Output the [x, y] coordinate of the center of the cell containing the given text.  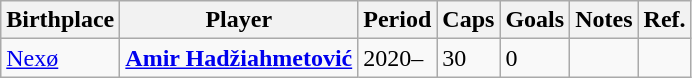
Player [239, 20]
2020– [398, 58]
30 [468, 58]
Period [398, 20]
Birthplace [60, 20]
Nexø [60, 58]
Ref. [664, 20]
Caps [468, 20]
Notes [604, 20]
Amir Hadžiahmetović [239, 58]
Goals [535, 20]
0 [535, 58]
